Detect which cell encompasses the target text, then output its [x, y] center coordinate. 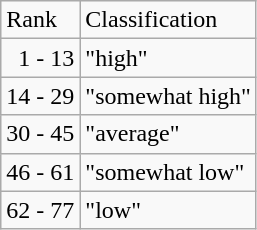
Classification [168, 20]
Rank [40, 20]
"somewhat high" [168, 96]
"low" [168, 210]
30 - 45 [40, 134]
62 - 77 [40, 210]
"average" [168, 134]
1 - 13 [40, 58]
"high" [168, 58]
"somewhat low" [168, 172]
14 - 29 [40, 96]
46 - 61 [40, 172]
